From the cell containing the given text, extract its center point as (x, y) coordinate. 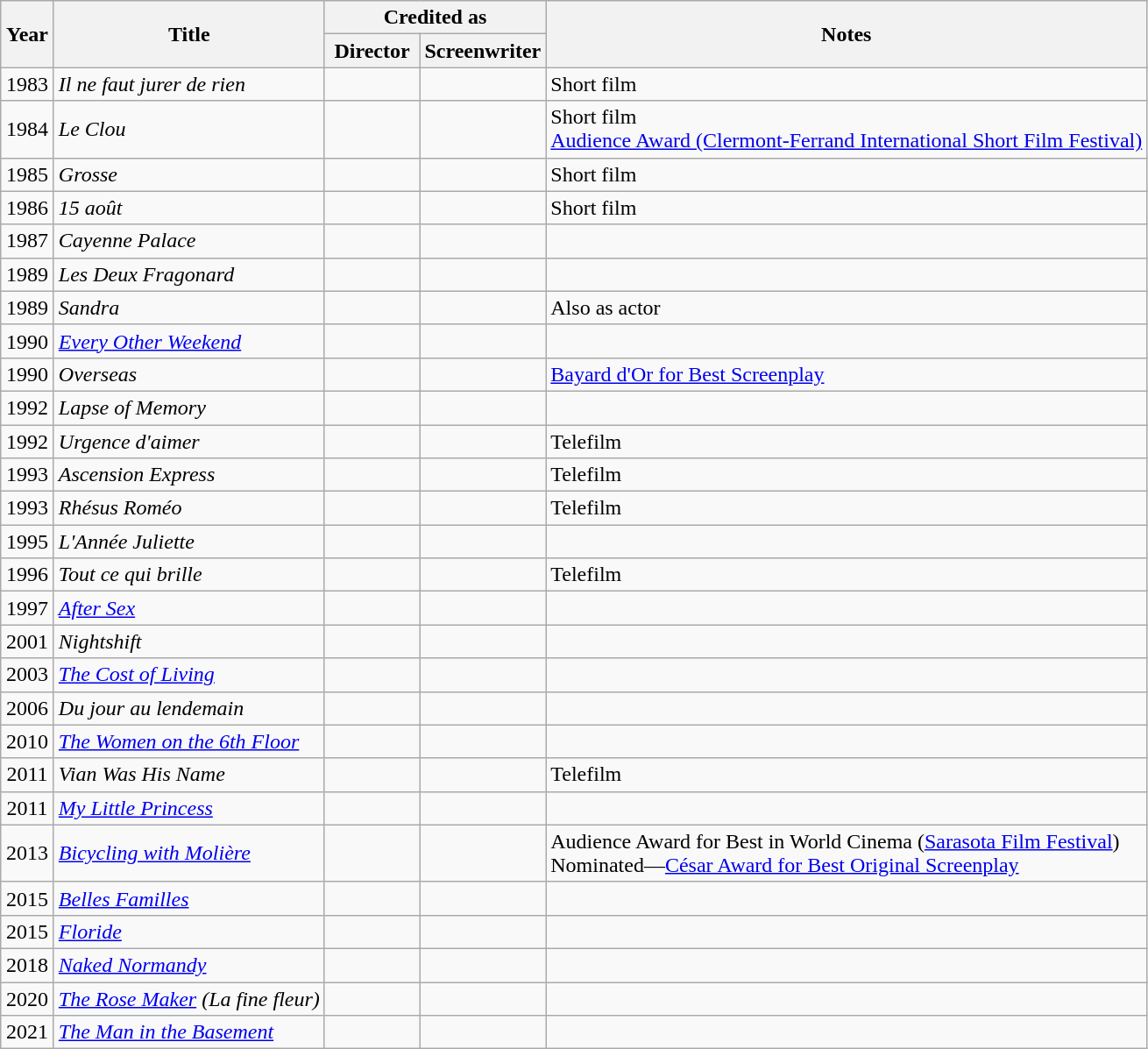
Du jour au lendemain (189, 708)
My Little Princess (189, 808)
2006 (28, 708)
Urgence d'aimer (189, 441)
Director (372, 51)
Bicycling with Molière (189, 854)
1984 (28, 130)
Le Clou (189, 130)
Nightshift (189, 641)
Les Deux Fragonard (189, 274)
Overseas (189, 374)
1997 (28, 608)
1996 (28, 575)
Screenwriter (483, 51)
2020 (28, 998)
2010 (28, 741)
Every Other Weekend (189, 341)
Title (189, 34)
Lapse of Memory (189, 408)
1985 (28, 174)
Belles Familles (189, 898)
1983 (28, 84)
The Man in the Basement (189, 1032)
2021 (28, 1032)
Cayenne Palace (189, 241)
The Cost of Living (189, 675)
1987 (28, 241)
Vian Was His Name (189, 775)
Bayard d'Or for Best Screenplay (847, 374)
Naked Normandy (189, 965)
The Rose Maker (La fine fleur) (189, 998)
Notes (847, 34)
Year (28, 34)
Credited as (435, 18)
Il ne faut jurer de rien (189, 84)
Audience Award for Best in World Cinema (Sarasota Film Festival)Nominated—César Award for Best Original Screenplay (847, 854)
2001 (28, 641)
The Women on the 6th Floor (189, 741)
Ascension Express (189, 475)
Rhésus Roméo (189, 508)
Short filmAudience Award (Clermont-Ferrand International Short Film Festival) (847, 130)
1986 (28, 208)
L'Année Juliette (189, 542)
2013 (28, 854)
1995 (28, 542)
Floride (189, 932)
15 août (189, 208)
2003 (28, 675)
Tout ce qui brille (189, 575)
Also as actor (847, 308)
2018 (28, 965)
After Sex (189, 608)
Grosse (189, 174)
Sandra (189, 308)
